Provide the (x, y) coordinate of the cell's center where the given text is located.  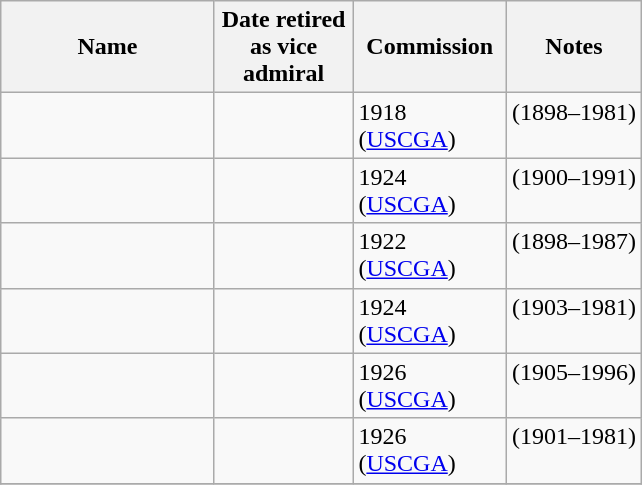
Name (108, 47)
Date retired as vice admiral (284, 47)
(1900–1991) (574, 190)
(1898–1981) (574, 126)
(1901–1981) (574, 450)
1918 (USCGA) (430, 126)
(1903–1981) (574, 320)
1922 (USCGA) (430, 256)
(1905–1996) (574, 386)
(1898–1987) (574, 256)
Commission (430, 47)
Notes (574, 47)
